Detect which cell encompasses the target text, then output its (X, Y) center coordinate. 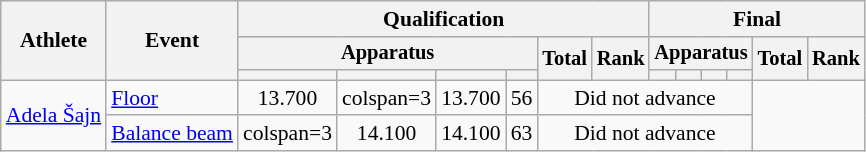
63 (522, 134)
Final (756, 19)
Balance beam (172, 134)
Athlete (54, 40)
Event (172, 40)
Qualification (444, 19)
Adela Šajn (54, 116)
Floor (172, 98)
56 (522, 98)
